Identify which cell holds the provided text, then report its [x, y] central coordinate. 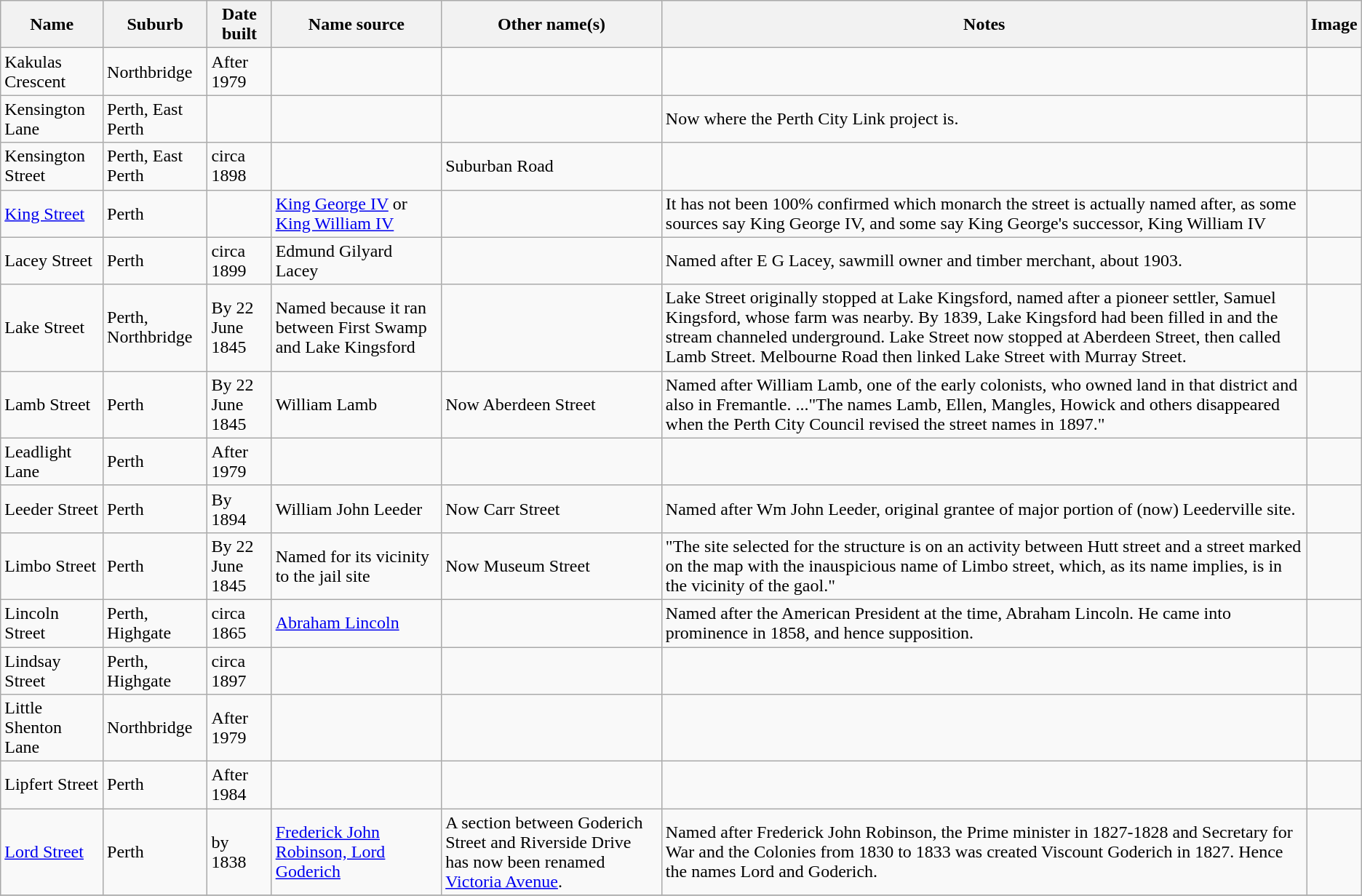
Lamb Street [52, 404]
Named for its vicinity to the jail site [357, 566]
King Street [52, 214]
circa 1865 [239, 623]
By 1894 [239, 509]
Little Shenton Lane [52, 728]
Frederick John Robinson, Lord Goderich [357, 852]
Suburban Road [551, 166]
circa 1897 [239, 671]
Date built [239, 25]
Name [52, 25]
Lincoln Street [52, 623]
Lord Street [52, 852]
Edmund Gilyard Lacey [357, 260]
Lindsay Street [52, 671]
Suburb [156, 25]
William John Leeder [357, 509]
circa 1898 [239, 166]
William Lamb [357, 404]
Lipfert Street [52, 785]
Lacey Street [52, 260]
Notes [984, 25]
Now where the Perth City Link project is. [984, 119]
Now Museum Street [551, 566]
Kensington Street [52, 166]
After 1984 [239, 785]
A section between Goderich Street and Riverside Drive has now been renamed Victoria Avenue. [551, 852]
Named because it ran between First Swamp and Lake Kingsford [357, 327]
Leeder Street [52, 509]
Now Aberdeen Street [551, 404]
King George IV or King William IV [357, 214]
Name source [357, 25]
Named after Wm John Leeder, original grantee of major portion of (now) Leederville site. [984, 509]
Kakulas Crescent [52, 71]
Limbo Street [52, 566]
Perth, Northbridge [156, 327]
Now Carr Street [551, 509]
Named after E G Lacey, sawmill owner and timber merchant, about 1903. [984, 260]
Leadlight Lane [52, 461]
Abraham Lincoln [357, 623]
by 1838 [239, 852]
Kensington Lane [52, 119]
circa 1899 [239, 260]
Lake Street [52, 327]
Image [1334, 25]
Other name(s) [551, 25]
Named after the American President at the time, Abraham Lincoln. He came into prominence in 1858, and hence supposition. [984, 623]
